Determine the [x, y] coordinate at the center of the cell enclosing the given text.  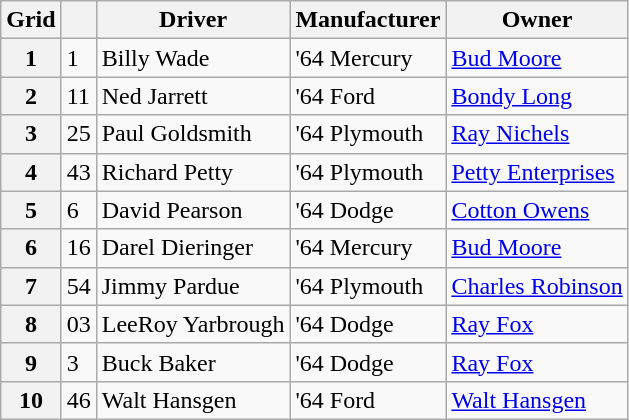
Jimmy Pardue [193, 286]
Ray Nichels [537, 134]
Richard Petty [193, 172]
Charles Robinson [537, 286]
54 [78, 286]
LeeRoy Yarbrough [193, 324]
03 [78, 324]
Bondy Long [537, 96]
43 [78, 172]
Driver [193, 20]
Grid [31, 20]
Buck Baker [193, 362]
16 [78, 248]
25 [78, 134]
8 [31, 324]
Billy Wade [193, 58]
Paul Goldsmith [193, 134]
5 [31, 210]
9 [31, 362]
Cotton Owens [537, 210]
Darel Dieringer [193, 248]
Ned Jarrett [193, 96]
2 [31, 96]
Owner [537, 20]
10 [31, 400]
7 [31, 286]
Manufacturer [368, 20]
Petty Enterprises [537, 172]
David Pearson [193, 210]
46 [78, 400]
4 [31, 172]
11 [78, 96]
